From the cell containing the given text, extract its center point as [x, y] coordinate. 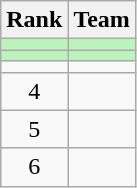
Team [102, 20]
Rank [34, 20]
4 [34, 91]
6 [34, 167]
5 [34, 129]
